Output the (x, y) coordinate of the center of the cell containing the given text.  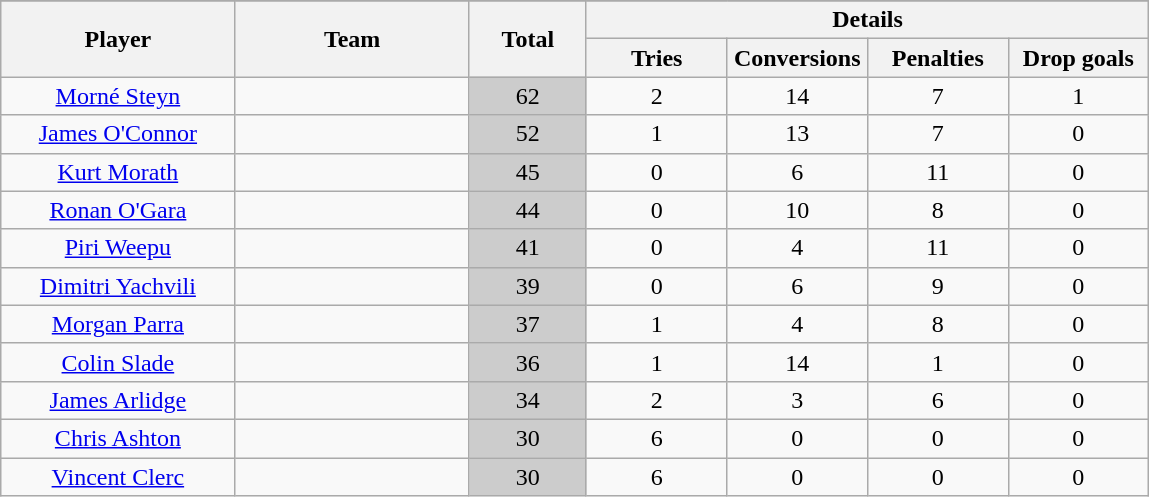
36 (528, 362)
Dimitri Yachvili (118, 286)
Chris Ashton (118, 438)
10 (798, 210)
34 (528, 400)
9 (938, 286)
Conversions (798, 58)
52 (528, 134)
Vincent Clerc (118, 477)
Colin Slade (118, 362)
Penalties (938, 58)
37 (528, 324)
Morné Steyn (118, 96)
45 (528, 172)
Drop goals (1078, 58)
James Arlidge (118, 400)
Details (867, 20)
Tries (656, 58)
62 (528, 96)
Ronan O'Gara (118, 210)
Piri Weepu (118, 248)
13 (798, 134)
44 (528, 210)
Team (352, 39)
41 (528, 248)
Player (118, 39)
Morgan Parra (118, 324)
Kurt Morath (118, 172)
Total (528, 39)
3 (798, 400)
39 (528, 286)
James O'Connor (118, 134)
